Extract the [X, Y] coordinate from the center of the cell holding the provided text.  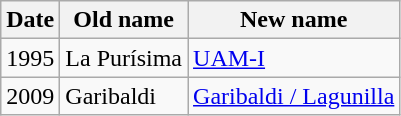
Garibaldi / Lagunilla [294, 96]
Old name [124, 20]
1995 [30, 58]
Date [30, 20]
2009 [30, 96]
UAM-I [294, 58]
Garibaldi [124, 96]
New name [294, 20]
La Purísima [124, 58]
